Capture the cell that displays the provided text and extract its (x, y) central coordinate. 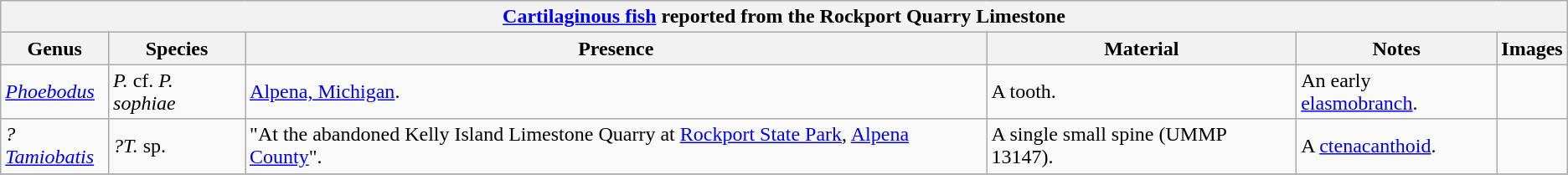
A ctenacanthoid. (1397, 146)
Notes (1397, 49)
"At the abandoned Kelly Island Limestone Quarry at Rockport State Park, Alpena County". (616, 146)
?T. sp. (178, 146)
P. cf. P. sophiae (178, 92)
A single small spine (UMMP 13147). (1142, 146)
Alpena, Michigan. (616, 92)
An early elasmobranch. (1397, 92)
?Tamiobatis (55, 146)
Material (1142, 49)
Phoebodus (55, 92)
Presence (616, 49)
A tooth. (1142, 92)
Images (1533, 49)
Species (178, 49)
Genus (55, 49)
Cartilaginous fish reported from the Rockport Quarry Limestone (784, 17)
